Output the (x, y) coordinate of the center of the cell containing the given text.  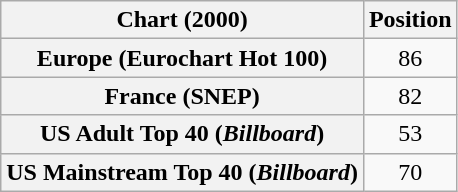
US Adult Top 40 (Billboard) (182, 134)
Chart (2000) (182, 20)
70 (410, 172)
82 (410, 96)
France (SNEP) (182, 96)
US Mainstream Top 40 (Billboard) (182, 172)
Europe (Eurochart Hot 100) (182, 58)
53 (410, 134)
Position (410, 20)
86 (410, 58)
